Search for the cell housing the specified text and yield its [x, y] center coordinate. 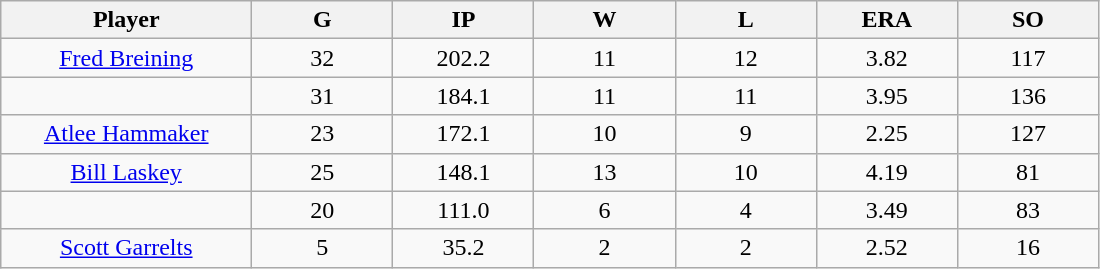
IP [464, 20]
2.25 [886, 134]
117 [1028, 58]
35.2 [464, 248]
4 [746, 210]
12 [746, 58]
W [604, 20]
Fred Breining [126, 58]
136 [1028, 96]
G [322, 20]
2.52 [886, 248]
184.1 [464, 96]
Player [126, 20]
3.95 [886, 96]
3.49 [886, 210]
Bill Laskey [126, 172]
127 [1028, 134]
32 [322, 58]
9 [746, 134]
ERA [886, 20]
4.19 [886, 172]
148.1 [464, 172]
172.1 [464, 134]
25 [322, 172]
31 [322, 96]
83 [1028, 210]
13 [604, 172]
Atlee Hammaker [126, 134]
81 [1028, 172]
L [746, 20]
16 [1028, 248]
5 [322, 248]
3.82 [886, 58]
Scott Garrelts [126, 248]
23 [322, 134]
202.2 [464, 58]
20 [322, 210]
6 [604, 210]
SO [1028, 20]
111.0 [464, 210]
